Output the [x, y] coordinate of the center of the cell containing the given text.  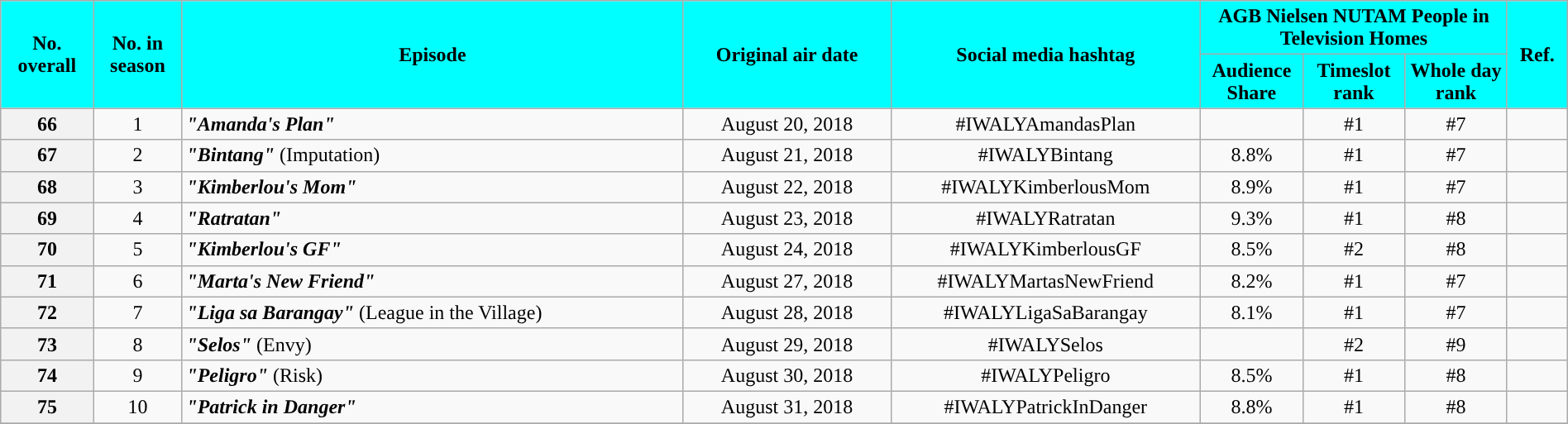
3 [137, 187]
August 24, 2018 [787, 250]
5 [137, 250]
68 [47, 187]
August 27, 2018 [787, 281]
73 [47, 344]
August 21, 2018 [787, 155]
Whole dayrank [1456, 81]
8.1% [1252, 312]
August 20, 2018 [787, 124]
9 [137, 375]
#IWALYBintang [1045, 155]
Audience Share [1252, 81]
August 31, 2018 [787, 407]
"Kimberlou's Mom" [433, 187]
8 [137, 344]
#IWALYRatratan [1045, 218]
2 [137, 155]
10 [137, 407]
67 [47, 155]
9.3% [1252, 218]
1 [137, 124]
August 22, 2018 [787, 187]
8.9% [1252, 187]
#IWALYAmandasPlan [1045, 124]
4 [137, 218]
"Ratratan" [433, 218]
#IWALYPeligro [1045, 375]
No. inseason [137, 55]
Ref. [1537, 55]
"Kimberlou's GF" [433, 250]
#9 [1456, 344]
#IWALYPatrickInDanger [1045, 407]
6 [137, 281]
74 [47, 375]
August 29, 2018 [787, 344]
#IWALYSelos [1045, 344]
"Marta's New Friend" [433, 281]
70 [47, 250]
August 30, 2018 [787, 375]
"Liga sa Barangay" (League in the Village) [433, 312]
AGB Nielsen NUTAM People in Television Homes [1355, 28]
"Bintang" (Imputation) [433, 155]
#IWALYKimberlousGF [1045, 250]
No.overall [47, 55]
"Patrick in Danger" [433, 407]
"Selos" (Envy) [433, 344]
8.2% [1252, 281]
Social media hashtag [1045, 55]
7 [137, 312]
71 [47, 281]
Original air date [787, 55]
#IWALYLigaSaBarangay [1045, 312]
August 23, 2018 [787, 218]
Episode [433, 55]
72 [47, 312]
August 28, 2018 [787, 312]
"Amanda's Plan" [433, 124]
75 [47, 407]
"Peligro" (Risk) [433, 375]
#IWALYMartasNewFriend [1045, 281]
69 [47, 218]
#IWALYKimberlousMom [1045, 187]
66 [47, 124]
Timeslotrank [1354, 81]
